Return the [x, y] coordinate for the center point of the cell that contains the specified text.  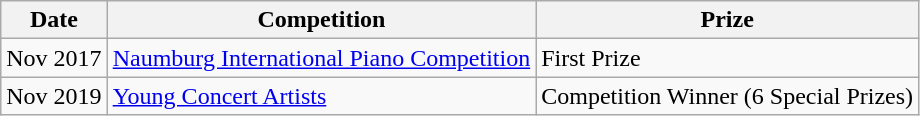
Nov 2019 [54, 96]
Naumburg International Piano Competition [322, 58]
Prize [728, 20]
Nov 2017 [54, 58]
Competition Winner (6 Special Prizes) [728, 96]
First Prize [728, 58]
Competition [322, 20]
Date [54, 20]
Young Concert Artists [322, 96]
